Capture the cell that displays the provided text and extract its [X, Y] central coordinate. 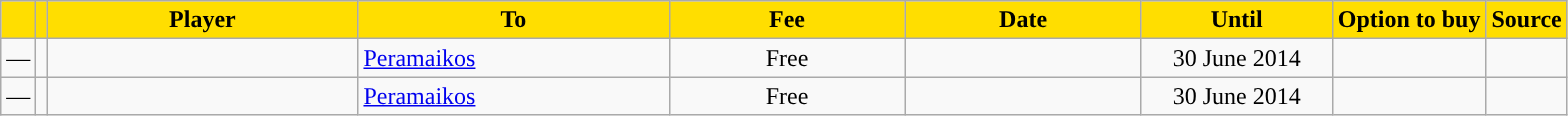
Player [202, 20]
Until [1236, 20]
Option to buy [1409, 20]
Fee [787, 20]
Source [1526, 20]
Date [1023, 20]
To [514, 20]
